Provide the [X, Y] coordinate of the cell's center where the given text is located.  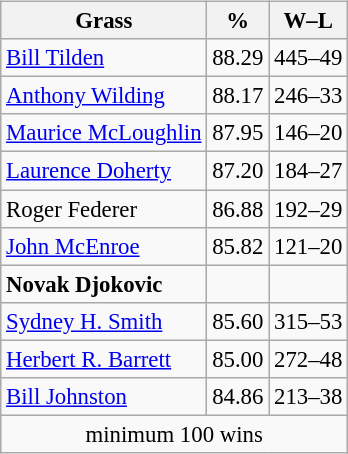
Laurence Doherty [104, 171]
Bill Tilden [104, 58]
Bill Johnston [104, 396]
84.86 [238, 396]
% [238, 21]
146–20 [308, 133]
315–53 [308, 321]
246–33 [308, 96]
Anthony Wilding [104, 96]
Roger Federer [104, 209]
88.29 [238, 58]
Novak Djokovic [104, 284]
272–48 [308, 359]
88.17 [238, 96]
87.20 [238, 171]
85.00 [238, 359]
W–L [308, 21]
minimum 100 wins [174, 434]
85.82 [238, 246]
86.88 [238, 209]
Maurice McLoughlin [104, 133]
213–38 [308, 396]
John McEnroe [104, 246]
Herbert R. Barrett [104, 359]
Grass [104, 21]
87.95 [238, 133]
445–49 [308, 58]
192–29 [308, 209]
85.60 [238, 321]
Sydney H. Smith [104, 321]
121–20 [308, 246]
184–27 [308, 171]
